Pinpoint the cell where the given text exists, returning its (x, y) midpoint coordinate. 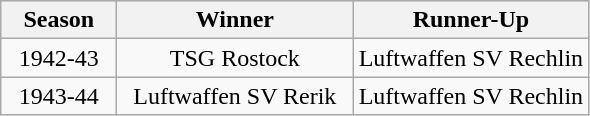
1943-44 (59, 96)
Runner-Up (471, 20)
1942-43 (59, 58)
Luftwaffen SV Rerik (235, 96)
Season (59, 20)
TSG Rostock (235, 58)
Winner (235, 20)
